For the text-containing cell, return its midpoint in (X, Y) coordinate format. 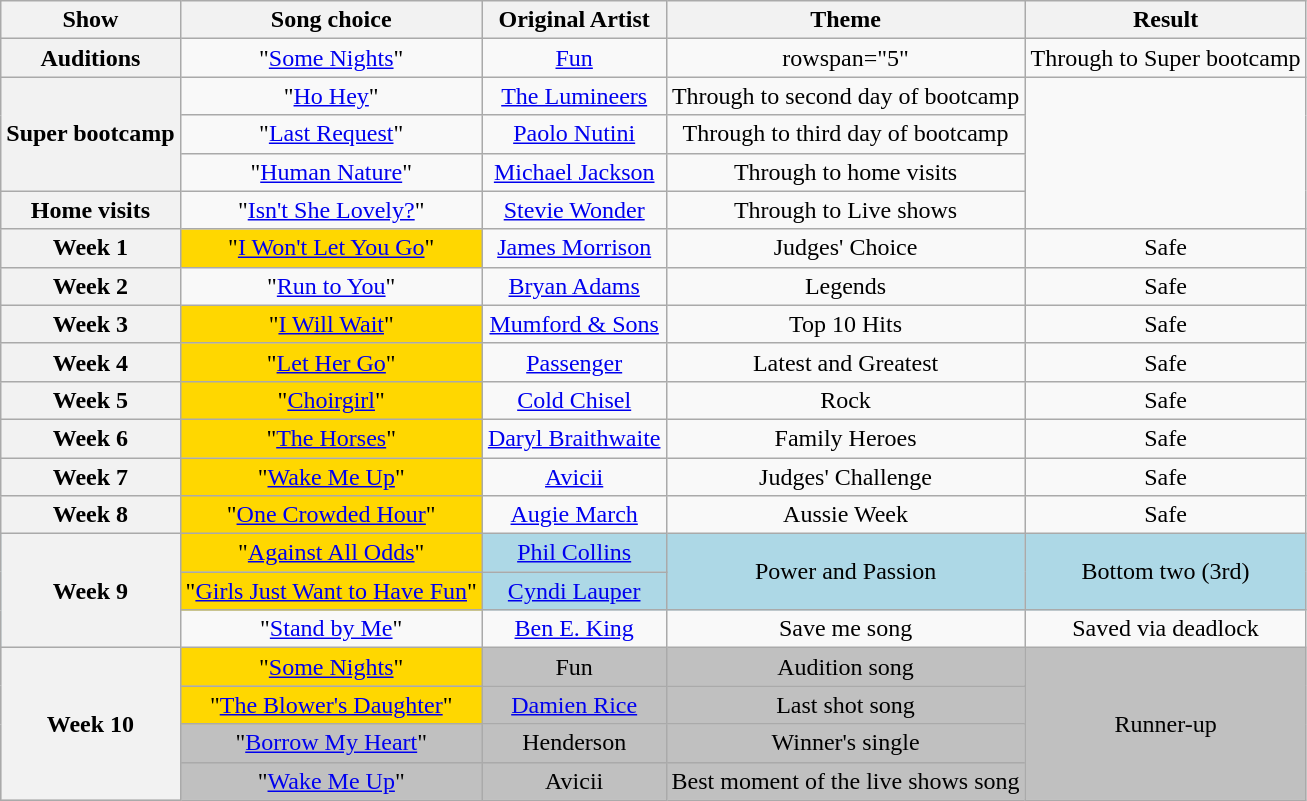
"I Won't Let You Go" (331, 248)
"Human Nature" (331, 172)
Augie March (574, 515)
"Borrow My Heart" (331, 743)
"Girls Just Want to Have Fun" (331, 591)
"Choirgirl" (331, 400)
Auditions (90, 58)
"Ho Hey" (331, 96)
Last shot song (846, 705)
Bottom two (3rd) (1166, 572)
Super bootcamp (90, 134)
Best moment of the live shows song (846, 781)
Michael Jackson (574, 172)
Week 10 (90, 724)
Show (90, 20)
Week 9 (90, 591)
"Stand by Me" (331, 629)
Week 6 (90, 438)
Henderson (574, 743)
"Against All Odds" (331, 553)
"The Blower's Daughter" (331, 705)
Power and Passion (846, 572)
Winner's single (846, 743)
"Last Request" (331, 134)
Bryan Adams (574, 286)
"Isn't She Lovely?" (331, 210)
Song choice (331, 20)
Cyndi Lauper (574, 591)
Week 4 (90, 362)
Home visits (90, 210)
Week 5 (90, 400)
Paolo Nutini (574, 134)
"One Crowded Hour" (331, 515)
Daryl Braithwaite (574, 438)
Aussie Week (846, 515)
The Lumineers (574, 96)
Theme (846, 20)
James Morrison (574, 248)
Phil Collins (574, 553)
Runner-up (1166, 724)
"The Horses" (331, 438)
Cold Chisel (574, 400)
"I Will Wait" (331, 324)
Top 10 Hits (846, 324)
Through to second day of bootcamp (846, 96)
Audition song (846, 667)
Week 7 (90, 477)
Saved via deadlock (1166, 629)
Ben E. King (574, 629)
Latest and Greatest (846, 362)
Judges' Challenge (846, 477)
rowspan="5" (846, 58)
"Let Her Go" (331, 362)
Week 1 (90, 248)
Through to Live shows (846, 210)
Mumford & Sons (574, 324)
Through to third day of bootcamp (846, 134)
Rock (846, 400)
Through to Super bootcamp (1166, 58)
Passenger (574, 362)
Week 3 (90, 324)
Judges' Choice (846, 248)
Through to home visits (846, 172)
Week 2 (90, 286)
Damien Rice (574, 705)
Family Heroes (846, 438)
Original Artist (574, 20)
Stevie Wonder (574, 210)
Result (1166, 20)
Legends (846, 286)
"Run to You" (331, 286)
Save me song (846, 629)
Week 8 (90, 515)
